Find where the given text appears and provide that cell's center as (x, y) coordinate. 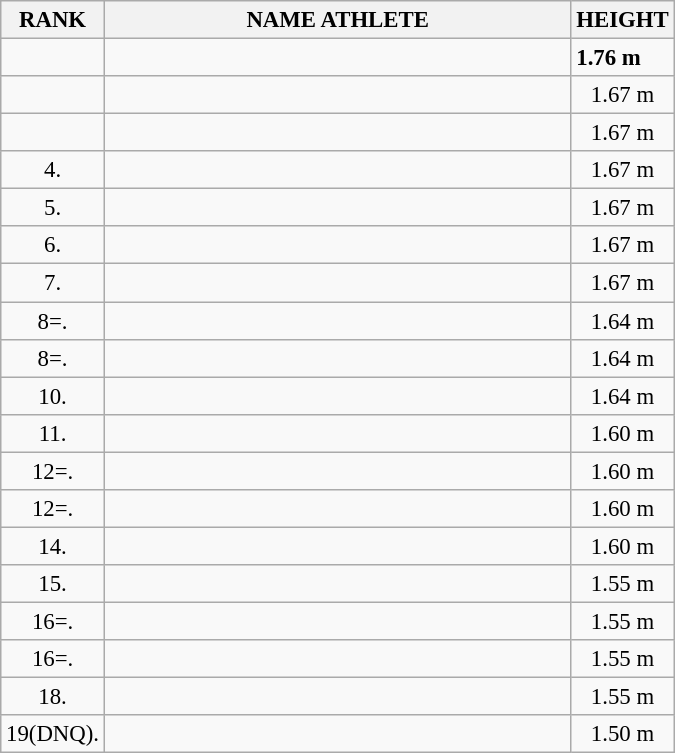
7. (53, 283)
14. (53, 546)
19(DNQ). (53, 734)
10. (53, 396)
NAME ATHLETE (338, 20)
HEIGHT (622, 20)
15. (53, 584)
4. (53, 170)
1.76 m (622, 58)
18. (53, 697)
RANK (53, 20)
5. (53, 208)
11. (53, 433)
1.50 m (622, 734)
6. (53, 245)
